For the text-containing cell, return its midpoint in [X, Y] coordinate format. 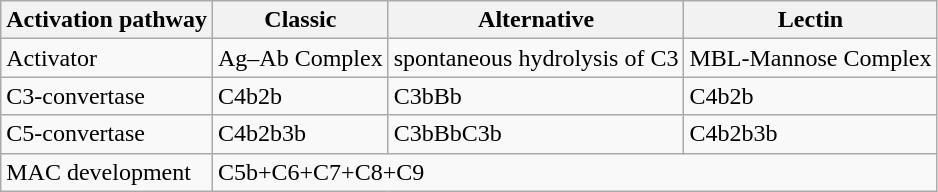
Lectin [810, 20]
C5-convertase [107, 134]
Ag–Ab Complex [300, 58]
C3bBbC3b [536, 134]
C5b+C6+C7+C8+C9 [574, 172]
C3bBb [536, 96]
C3-convertase [107, 96]
MAC development [107, 172]
Activator [107, 58]
MBL-Mannose Complex [810, 58]
spontaneous hydrolysis of C3 [536, 58]
Classic [300, 20]
Activation pathway [107, 20]
Alternative [536, 20]
